For the text-containing cell, return its midpoint in (X, Y) coordinate format. 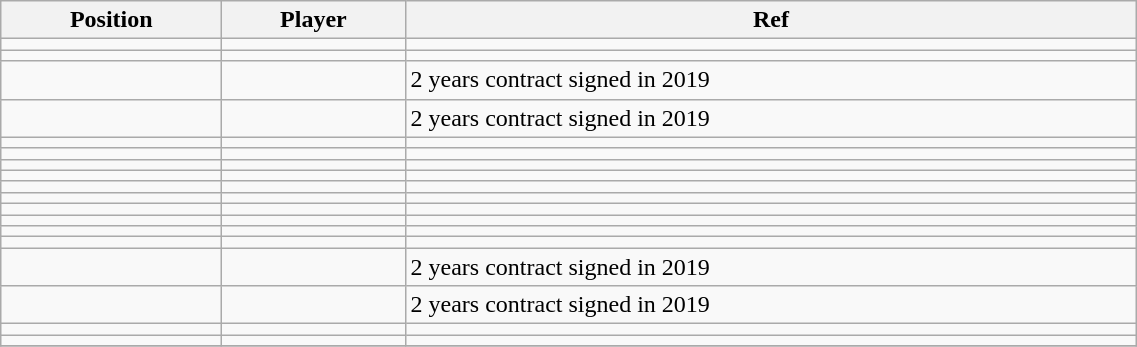
Position (112, 20)
Ref (771, 20)
Player (314, 20)
